Pinpoint the cell where the given text exists, returning its [X, Y] midpoint coordinate. 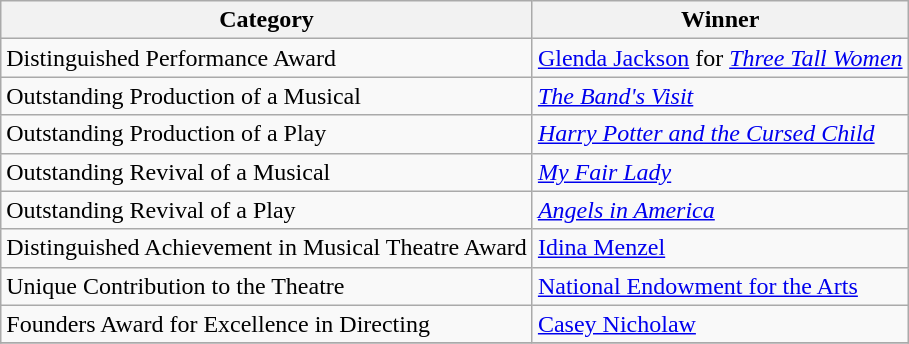
Glenda Jackson for Three Tall Women [720, 58]
Winner [720, 20]
Unique Contribution to the Theatre [267, 286]
Angels in America [720, 210]
Founders Award for Excellence in Directing [267, 324]
Distinguished Achievement in Musical Theatre Award [267, 248]
My Fair Lady [720, 172]
Category [267, 20]
Outstanding Production of a Play [267, 134]
Outstanding Production of a Musical [267, 96]
The Band's Visit [720, 96]
Outstanding Revival of a Musical [267, 172]
National Endowment for the Arts [720, 286]
Outstanding Revival of a Play [267, 210]
Harry Potter and the Cursed Child [720, 134]
Idina Menzel [720, 248]
Distinguished Performance Award [267, 58]
Casey Nicholaw [720, 324]
